Find where the given text appears and provide that cell's center as [x, y] coordinate. 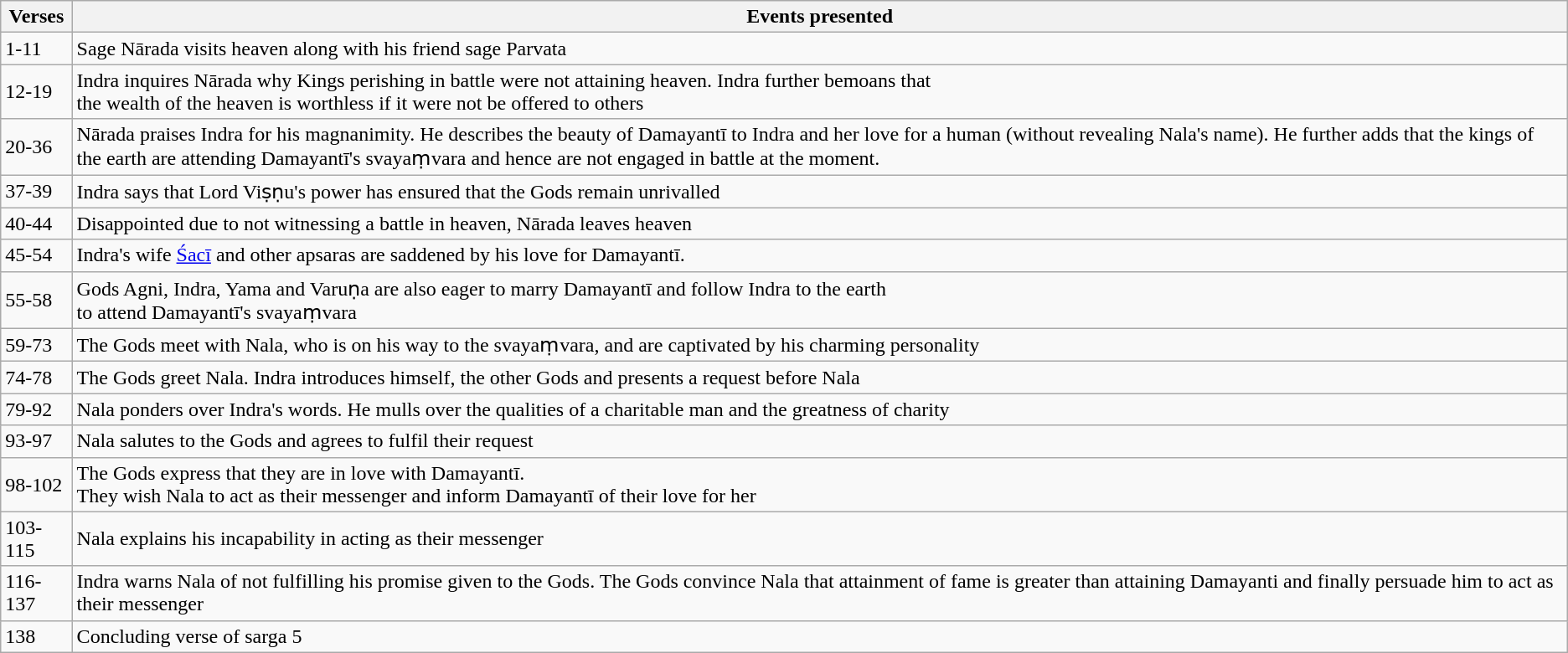
Verses [37, 17]
74-78 [37, 378]
12-19 [37, 92]
98-102 [37, 484]
59-73 [37, 345]
The Gods express that they are in love with Damayantī. They wish Nala to act as their messenger and inform Damayantī of their love for her [819, 484]
103-115 [37, 539]
40-44 [37, 224]
37-39 [37, 191]
20-36 [37, 147]
Nala explains his incapability in acting as their messenger [819, 539]
Indra's wife Śacī and other apsaras are saddened by his love for Damayantī. [819, 255]
Disappointed due to not witnessing a battle in heaven, Nārada leaves heaven [819, 224]
Gods Agni, Indra, Yama and Varuṇa are also eager to marry Damayantī and follow Indra to the earth to attend Damayantī's svayaṃvara [819, 300]
45-54 [37, 255]
93-97 [37, 441]
The Gods meet with Nala, who is on his way to the svayaṃvara, and are captivated by his charming personality [819, 345]
138 [37, 636]
Nala salutes to the Gods and agrees to fulfil their request [819, 441]
79-92 [37, 409]
Indra says that Lord Viṣṇu's power has ensured that the Gods remain unrivalled [819, 191]
Nala ponders over Indra's words. He mulls over the qualities of a charitable man and the greatness of charity [819, 409]
1-11 [37, 49]
Events presented [819, 17]
116-137 [37, 593]
Sage Nārada visits heaven along with his friend sage Parvata [819, 49]
Concluding verse of sarga 5 [819, 636]
The Gods greet Nala. Indra introduces himself, the other Gods and presents a request before Nala [819, 378]
55-58 [37, 300]
